Capture the cell that displays the provided text and extract its (x, y) central coordinate. 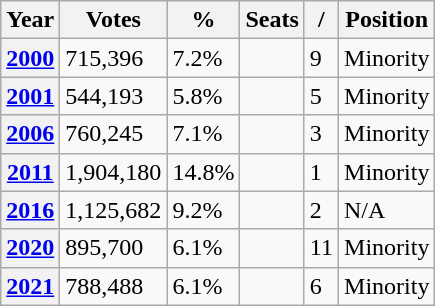
Seats (272, 20)
7.2% (204, 58)
788,488 (114, 286)
3 (321, 134)
1,125,682 (114, 210)
895,700 (114, 248)
9 (321, 58)
2011 (30, 172)
715,396 (114, 58)
9.2% (204, 210)
14.8% (204, 172)
5 (321, 96)
2001 (30, 96)
11 (321, 248)
760,245 (114, 134)
N/A (387, 210)
/ (321, 20)
2 (321, 210)
6 (321, 286)
2016 (30, 210)
1 (321, 172)
1,904,180 (114, 172)
544,193 (114, 96)
% (204, 20)
7.1% (204, 134)
2000 (30, 58)
2021 (30, 286)
2006 (30, 134)
2020 (30, 248)
Votes (114, 20)
Position (387, 20)
Year (30, 20)
5.8% (204, 96)
